Identify which cell holds the provided text, then report its (X, Y) central coordinate. 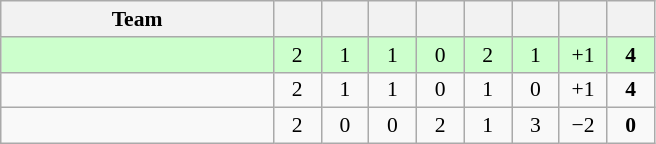
Team (138, 19)
−2 (583, 126)
3 (536, 126)
